Pinpoint the cell where the given text exists, returning its [X, Y] midpoint coordinate. 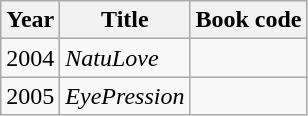
EyePression [125, 96]
Title [125, 20]
Book code [248, 20]
2005 [30, 96]
NatuLove [125, 58]
2004 [30, 58]
Year [30, 20]
